Search for the cell housing the specified text and yield its [x, y] center coordinate. 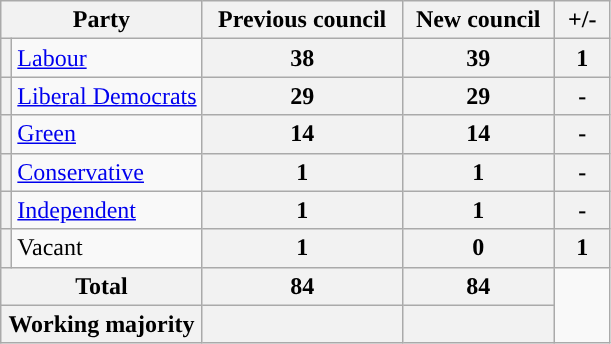
0 [478, 248]
39 [478, 58]
Previous council [302, 20]
+/- [582, 20]
Vacant [107, 248]
38 [302, 58]
Conservative [107, 172]
Liberal Democrats [107, 96]
New council [478, 20]
Party [102, 20]
Green [107, 134]
Labour [107, 58]
Working majority [102, 324]
Independent [107, 210]
Total [102, 286]
